Output the [x, y] coordinate of the center of the cell containing the given text.  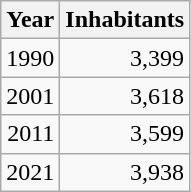
3,938 [125, 172]
2011 [30, 134]
Inhabitants [125, 20]
2001 [30, 96]
3,618 [125, 96]
3,599 [125, 134]
1990 [30, 58]
3,399 [125, 58]
Year [30, 20]
2021 [30, 172]
